Identify which cell holds the provided text, then report its (x, y) central coordinate. 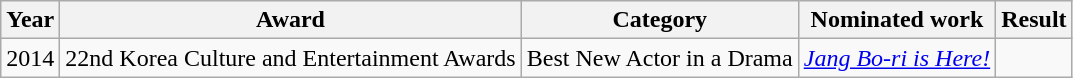
22nd Korea Culture and Entertainment Awards (290, 58)
Award (290, 20)
Jang Bo-ri is Here! (896, 58)
Year (30, 20)
Category (660, 20)
Result (1034, 20)
2014 (30, 58)
Nominated work (896, 20)
Best New Actor in a Drama (660, 58)
